Scan for the cell matching the given text and deliver its [x, y] coordinate at center. 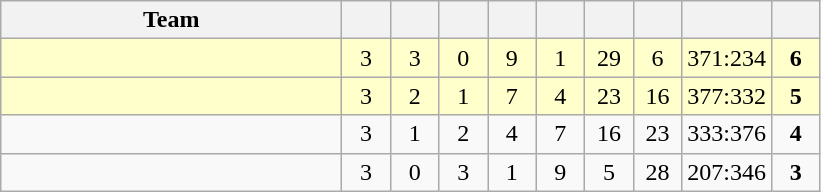
Team [172, 20]
28 [658, 172]
377:332 [727, 96]
29 [610, 58]
207:346 [727, 172]
371:234 [727, 58]
333:376 [727, 134]
